Provide the [X, Y] coordinate of the cell's center where the given text is located.  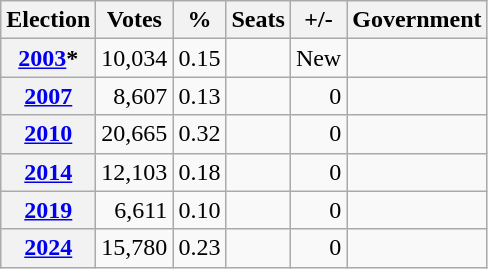
8,607 [134, 96]
6,611 [134, 210]
Election [48, 20]
% [200, 20]
2007 [48, 96]
+/- [318, 20]
2024 [48, 248]
0.18 [200, 172]
0.23 [200, 248]
2014 [48, 172]
0.10 [200, 210]
20,665 [134, 134]
15,780 [134, 248]
0.13 [200, 96]
0.32 [200, 134]
Seats [258, 20]
2003* [48, 58]
New [318, 58]
10,034 [134, 58]
Government [417, 20]
12,103 [134, 172]
Votes [134, 20]
2019 [48, 210]
0.15 [200, 58]
2010 [48, 134]
